Identify which cell holds the provided text, then report its [X, Y] central coordinate. 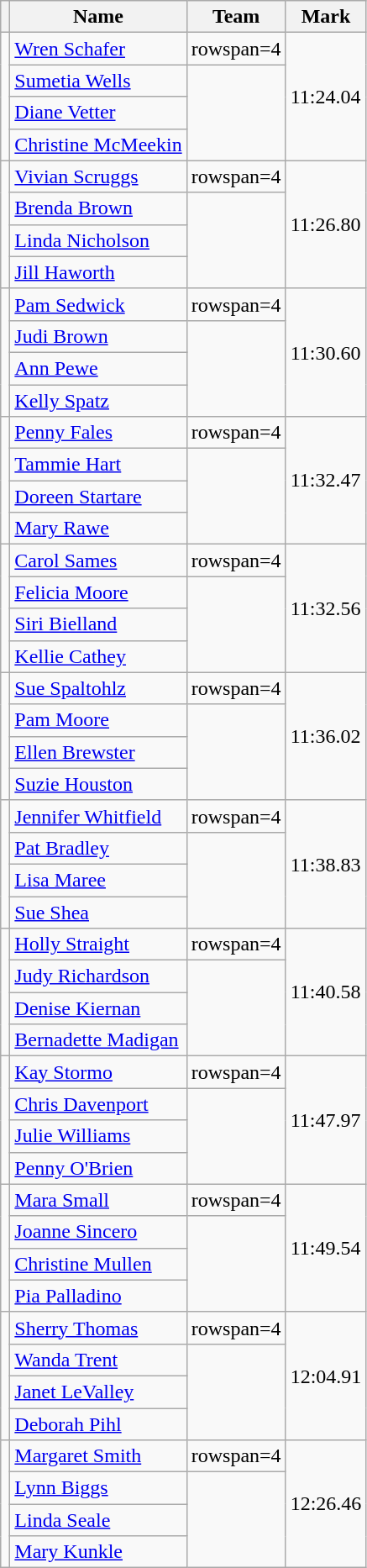
Diane Vetter [98, 113]
Sue Spaltohlz [98, 688]
Siri Bielland [98, 624]
Linda Nicholson [98, 240]
Kellie Cathey [98, 656]
Mary Kunkle [98, 1552]
Kelly Spatz [98, 401]
11:38.83 [326, 864]
Janet LeValley [98, 1392]
Penny O'Brien [98, 1168]
11:26.80 [326, 224]
Mark [326, 17]
Lynn Biggs [98, 1488]
Judy Richardson [98, 976]
Wanda Trent [98, 1360]
Pam Sedwick [98, 304]
Pat Bradley [98, 848]
Linda Seale [98, 1520]
Ann Pewe [98, 368]
Suzie Houston [98, 784]
11:30.60 [326, 352]
Brenda Brown [98, 208]
Ellen Brewster [98, 752]
11:49.54 [326, 1248]
Holly Straight [98, 944]
Mara Small [98, 1200]
Bernadette Madigan [98, 1040]
Denise Kiernan [98, 1008]
Margaret Smith [98, 1456]
Vivian Scruggs [98, 176]
11:36.02 [326, 736]
Carol Sames [98, 560]
Christine Mullen [98, 1264]
Tammie Hart [98, 465]
Jennifer Whitfield [98, 816]
Mary Rawe [98, 529]
11:32.56 [326, 608]
Pam Moore [98, 720]
Judi Brown [98, 336]
Sumetia Wells [98, 81]
11:47.97 [326, 1120]
Penny Fales [98, 433]
11:24.04 [326, 97]
Julie Williams [98, 1136]
Deborah Pihl [98, 1424]
Doreen Startare [98, 497]
Felicia Moore [98, 592]
11:40.58 [326, 992]
Name [98, 17]
12:04.91 [326, 1376]
Sherry Thomas [98, 1328]
Team [236, 17]
Joanne Sincero [98, 1232]
Wren Schafer [98, 49]
Kay Stormo [98, 1072]
Chris Davenport [98, 1104]
Jill Haworth [98, 272]
12:26.46 [326, 1504]
Pia Palladino [98, 1296]
Lisa Maree [98, 880]
11:32.47 [326, 481]
Christine McMeekin [98, 145]
Sue Shea [98, 912]
